Pinpoint the cell where the given text exists, returning its (x, y) midpoint coordinate. 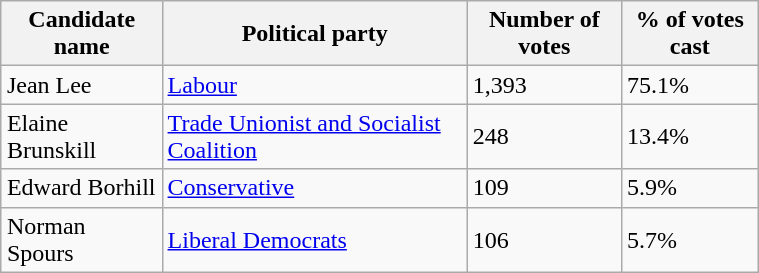
Jean Lee (82, 85)
Number of votes (544, 34)
% of votes cast (690, 34)
5.7% (690, 240)
Liberal Democrats (314, 240)
13.4% (690, 136)
Elaine Brunskill (82, 136)
Labour (314, 85)
109 (544, 188)
Trade Unionist and Socialist Coalition (314, 136)
5.9% (690, 188)
Conservative (314, 188)
106 (544, 240)
Edward Borhill (82, 188)
Norman Spours (82, 240)
1,393 (544, 85)
Political party (314, 34)
Candidate name (82, 34)
75.1% (690, 85)
248 (544, 136)
